For the text-containing cell, return its midpoint in [X, Y] coordinate format. 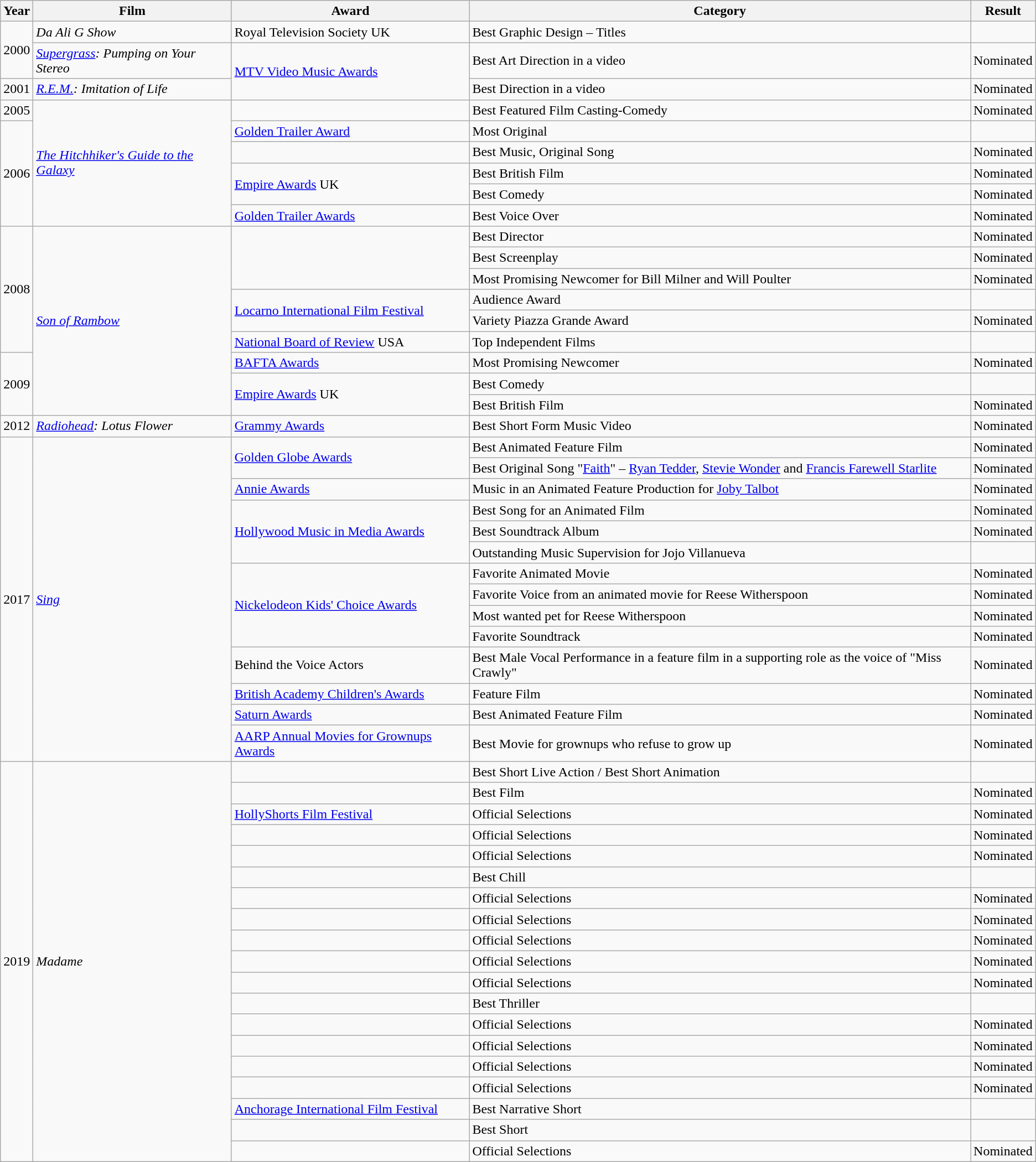
Music in an Animated Feature Production for Joby Talbot [720, 489]
2019 [17, 962]
Best Voice Over [720, 215]
Best Direction in a video [720, 89]
Best Film [720, 793]
Most Promising Newcomer [720, 363]
Year [17, 11]
Best Thriller [720, 1004]
2005 [17, 110]
Hollywood Music in Media Awards [350, 531]
Da Ali G Show [132, 32]
2012 [17, 426]
Royal Television Society UK [350, 32]
National Board of Review USA [350, 342]
2008 [17, 289]
Favorite Animated Movie [720, 573]
Best Short [720, 1130]
Best Director [720, 236]
Result [1003, 11]
Variety Piazza Grande Award [720, 321]
Behind the Voice Actors [350, 665]
2000 [17, 50]
Favorite Soundtrack [720, 637]
Nickelodeon Kids' Choice Awards [350, 605]
Outstanding Music Supervision for Jojo Villanueva [720, 552]
Best Narrative Short [720, 1109]
Best Graphic Design – Titles [720, 32]
MTV Video Music Awards [350, 71]
Best Male Vocal Performance in a feature film in a supporting role as the voice of "Miss Crawly" [720, 665]
2006 [17, 173]
Locarno International Film Festival [350, 310]
Best Short Form Music Video [720, 426]
Top Independent Films [720, 342]
Madame [132, 962]
Saturn Awards [350, 715]
Best Soundtrack Album [720, 531]
Supergrass: Pumping on Your Stereo [132, 61]
British Academy Children's Awards [350, 694]
2009 [17, 384]
Best Song for an Animated Film [720, 510]
Category [720, 11]
Grammy Awards [350, 426]
Best Movie for grownups who refuse to grow up [720, 744]
R.E.M.: Imitation of Life [132, 89]
AARP Annual Movies for Grownups Awards [350, 744]
Most Promising Newcomer for Bill Milner and Will Poulter [720, 278]
Sing [132, 599]
Annie Awards [350, 489]
Golden Trailer Award [350, 131]
2017 [17, 599]
Golden Trailer Awards [350, 215]
Best Music, Original Song [720, 152]
Anchorage International Film Festival [350, 1109]
Audience Award [720, 300]
Best Short Live Action / Best Short Animation [720, 772]
2001 [17, 89]
Best Featured Film Casting-Comedy [720, 110]
Best Chill [720, 877]
Film [132, 11]
Son of Rambow [132, 321]
Best Art Direction in a video [720, 61]
Best Original Song "Faith" – Ryan Tedder, Stevie Wonder and Francis Farewell Starlite [720, 468]
Feature Film [720, 694]
Best Screenplay [720, 257]
Most Original [720, 131]
The Hitchhiker's Guide to the Galaxy [132, 163]
Most wanted pet for Reese Witherspoon [720, 616]
BAFTA Awards [350, 363]
Award [350, 11]
Golden Globe Awards [350, 458]
Favorite Voice from an animated movie for Reese Witherspoon [720, 594]
HollyShorts Film Festival [350, 814]
Radiohead: Lotus Flower [132, 426]
